Identify which cell holds the provided text, then report its (X, Y) central coordinate. 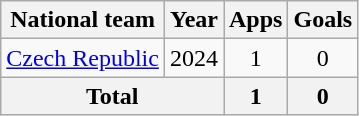
National team (83, 20)
Czech Republic (83, 58)
Total (112, 96)
Year (194, 20)
Apps (256, 20)
Goals (323, 20)
2024 (194, 58)
